For the text-containing cell, return its midpoint in (x, y) coordinate format. 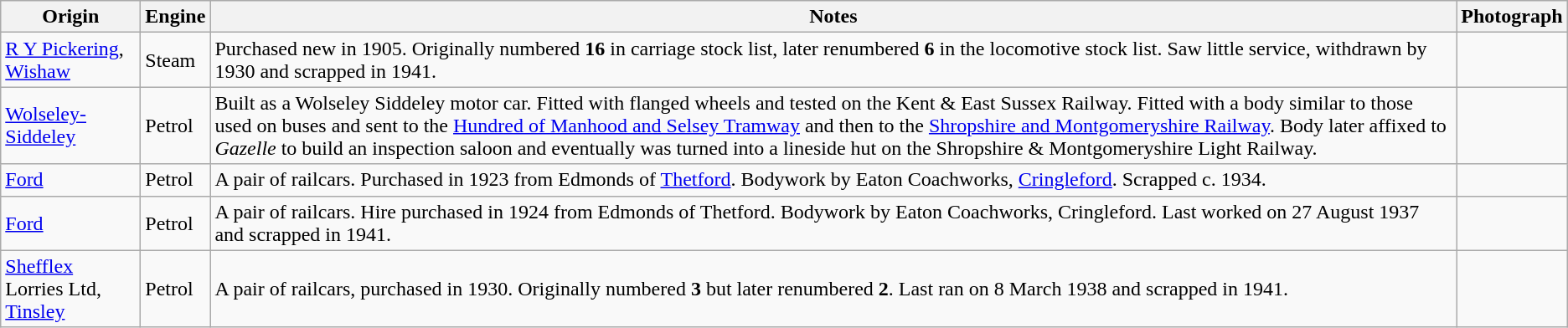
Notes (833, 17)
Origin (70, 17)
Steam (176, 60)
R Y Pickering, Wishaw (70, 60)
Shefflex Lorries Ltd, Tinsley (70, 289)
Photograph (1512, 17)
A pair of railcars. Purchased in 1923 from Edmonds of Thetford. Bodywork by Eaton Coachworks, Cringleford. Scrapped c. 1934. (833, 180)
Engine (176, 17)
A pair of railcars, purchased in 1930. Originally numbered 3 but later renumbered 2. Last ran on 8 March 1938 and scrapped in 1941. (833, 289)
Wolseley-Siddeley (70, 126)
